Locate the cell with the specified text and output its [x, y] center coordinate. 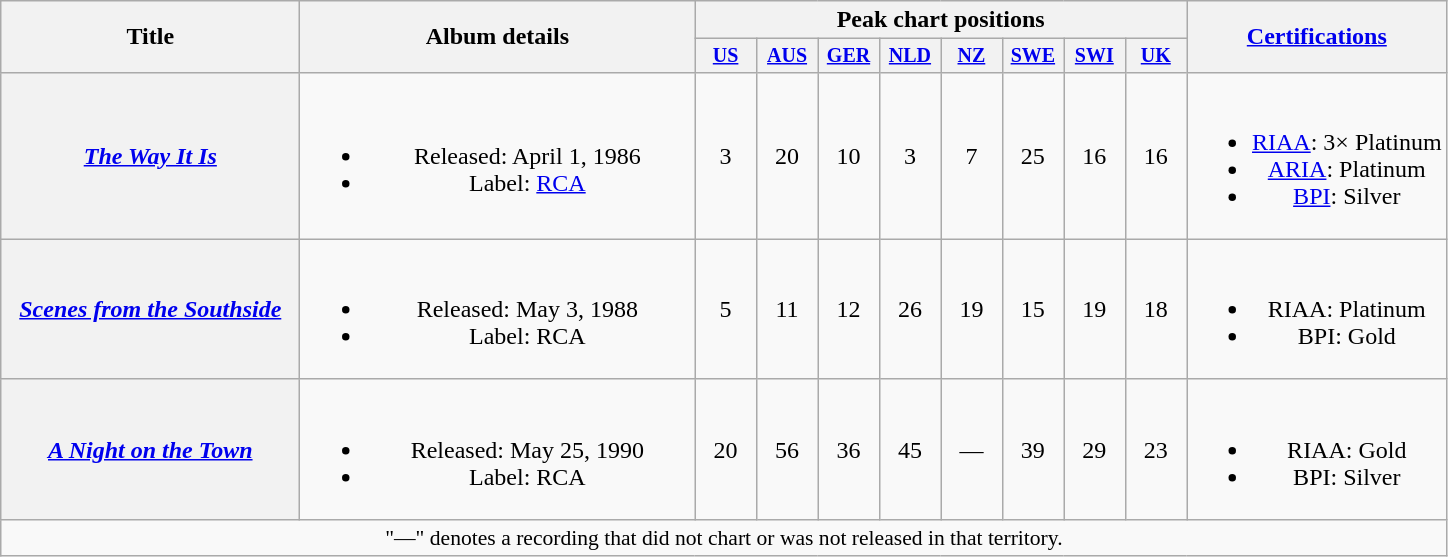
39 [1032, 449]
SWI [1094, 56]
36 [848, 449]
Released: May 3, 1988Label: RCA [498, 309]
26 [910, 309]
Peak chart positions [941, 20]
45 [910, 449]
RIAA: 3× PlatinumARIA: PlatinumBPI: Silver [1316, 156]
11 [786, 309]
Album details [498, 37]
Released: May 25, 1990Label: RCA [498, 449]
Released: April 1, 1986Label: RCA [498, 156]
Scenes from the Southside [150, 309]
23 [1156, 449]
RIAA: GoldBPI: Silver [1316, 449]
Certifications [1316, 37]
25 [1032, 156]
US [726, 56]
"—" denotes a recording that did not chart or was not released in that territory. [724, 537]
18 [1156, 309]
NLD [910, 56]
15 [1032, 309]
A Night on the Town [150, 449]
56 [786, 449]
7 [972, 156]
RIAA: PlatinumBPI: Gold [1316, 309]
29 [1094, 449]
NZ [972, 56]
GER [848, 56]
12 [848, 309]
AUS [786, 56]
The Way It Is [150, 156]
— [972, 449]
UK [1156, 56]
10 [848, 156]
SWE [1032, 56]
Title [150, 37]
5 [726, 309]
